Capture the cell that displays the provided text and extract its [X, Y] central coordinate. 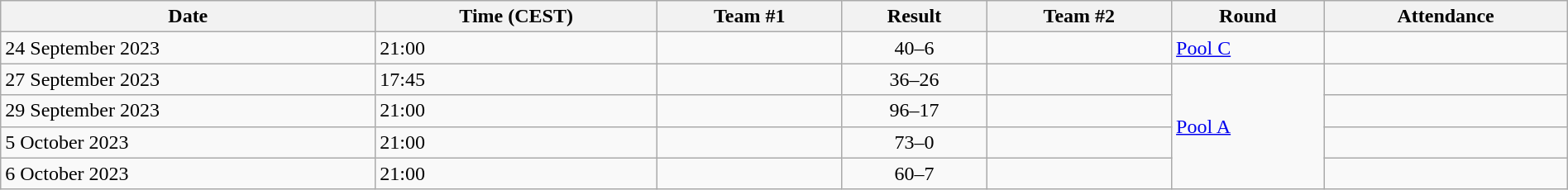
17:45 [516, 79]
Team #1 [749, 17]
60–7 [915, 173]
Pool A [1248, 126]
40–6 [915, 48]
27 September 2023 [189, 79]
73–0 [915, 142]
Time (CEST) [516, 17]
36–26 [915, 79]
6 October 2023 [189, 173]
96–17 [915, 111]
Attendance [1446, 17]
Result [915, 17]
Team #2 [1079, 17]
Pool C [1248, 48]
24 September 2023 [189, 48]
Round [1248, 17]
5 October 2023 [189, 142]
Date [189, 17]
29 September 2023 [189, 111]
